From the cell containing the given text, extract its center point as [x, y] coordinate. 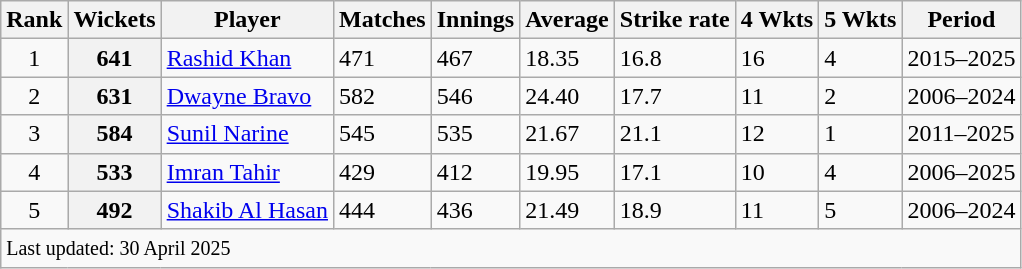
Period [962, 20]
436 [475, 210]
429 [383, 172]
631 [114, 96]
Rank [34, 20]
584 [114, 134]
412 [475, 172]
Player [247, 20]
16 [776, 58]
2006–2025 [962, 172]
Wickets [114, 20]
3 [34, 134]
Sunil Narine [247, 134]
2015–2025 [962, 58]
Dwayne Bravo [247, 96]
Matches [383, 20]
19.95 [568, 172]
21.67 [568, 134]
5 Wkts [860, 20]
Strike rate [674, 20]
10 [776, 172]
18.9 [674, 210]
641 [114, 58]
Rashid Khan [247, 58]
582 [383, 96]
492 [114, 210]
Last updated: 30 April 2025 [511, 248]
17.1 [674, 172]
Shakib Al Hasan [247, 210]
Innings [475, 20]
12 [776, 134]
4 Wkts [776, 20]
24.40 [568, 96]
Average [568, 20]
444 [383, 210]
471 [383, 58]
2011–2025 [962, 134]
21.1 [674, 134]
Imran Tahir [247, 172]
533 [114, 172]
546 [475, 96]
21.49 [568, 210]
467 [475, 58]
535 [475, 134]
17.7 [674, 96]
545 [383, 134]
16.8 [674, 58]
18.35 [568, 58]
